Extract the (X, Y) coordinate from the center of the cell holding the provided text.  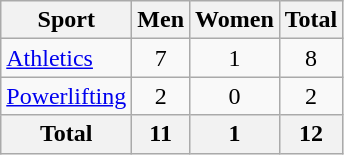
12 (311, 134)
Powerlifting (66, 96)
11 (161, 134)
Women (235, 20)
0 (235, 96)
Sport (66, 20)
Athletics (66, 58)
7 (161, 58)
Men (161, 20)
8 (311, 58)
